Scan for the cell matching the given text and deliver its (X, Y) coordinate at center. 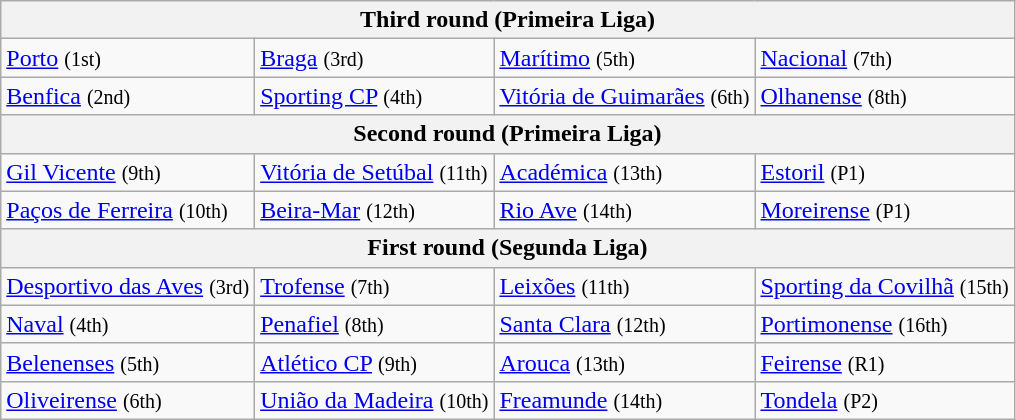
Vitória de Setúbal (11th) (374, 172)
Second round (Primeira Liga) (508, 134)
Porto (1st) (128, 58)
Trofense (7th) (374, 286)
Feirense (R1) (884, 362)
Belenenses (5th) (128, 362)
Tondela (P2) (884, 400)
Portimonense (16th) (884, 324)
First round (Segunda Liga) (508, 248)
Nacional (7th) (884, 58)
Marítimo (5th) (624, 58)
Naval (4th) (128, 324)
Gil Vicente (9th) (128, 172)
Sporting CP (4th) (374, 96)
Moreirense (P1) (884, 210)
Estoril (P1) (884, 172)
Santa Clara (12th) (624, 324)
Atlético CP (9th) (374, 362)
Third round (Primeira Liga) (508, 20)
Oliveirense (6th) (128, 400)
Braga (3rd) (374, 58)
Desportivo das Aves (3rd) (128, 286)
Freamunde (14th) (624, 400)
Académica (13th) (624, 172)
Vitória de Guimarães (6th) (624, 96)
Rio Ave (14th) (624, 210)
Beira-Mar (12th) (374, 210)
União da Madeira (10th) (374, 400)
Sporting da Covilhã (15th) (884, 286)
Olhanense (8th) (884, 96)
Arouca (13th) (624, 362)
Leixões (11th) (624, 286)
Penafiel (8th) (374, 324)
Paços de Ferreira (10th) (128, 210)
Benfica (2nd) (128, 96)
